Return [X, Y] of the center of cell containing provided text 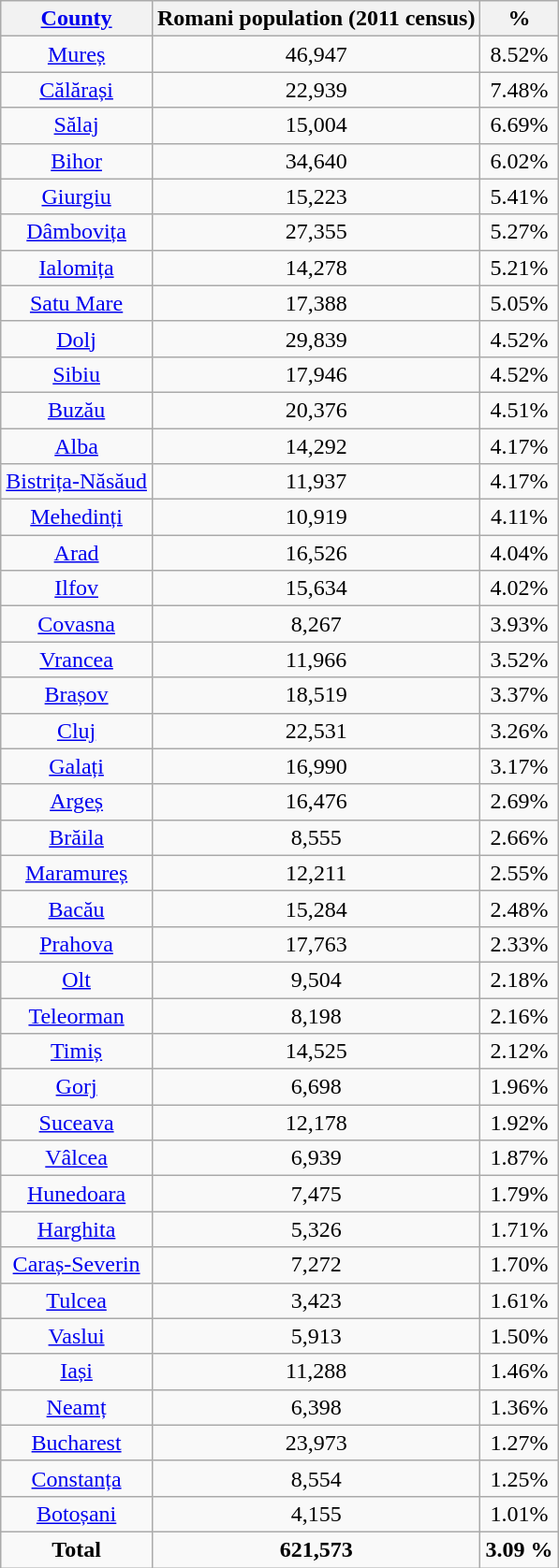
1.01% [519, 1514]
Mureș [77, 54]
Caraș-Severin [77, 1265]
Sibiu [77, 374]
Brașov [77, 695]
Brăila [77, 837]
29,839 [316, 339]
46,947 [316, 54]
4.02% [519, 588]
1.27% [519, 1443]
4.11% [519, 517]
6,698 [316, 1087]
5.05% [519, 303]
Maramureș [77, 873]
2.48% [519, 908]
Buzău [77, 410]
22,939 [316, 90]
1.46% [519, 1372]
Ilfov [77, 588]
3.37% [519, 695]
34,640 [316, 161]
Sălaj [77, 125]
1.96% [519, 1087]
8,198 [316, 1015]
6.02% [519, 161]
12,211 [316, 873]
16,476 [316, 802]
Harghita [77, 1229]
2.66% [519, 837]
1.25% [519, 1478]
Gorj [77, 1087]
8.52% [519, 54]
5,913 [316, 1336]
18,519 [316, 695]
1.61% [519, 1300]
Alba [77, 446]
Constanța [77, 1478]
Argeș [77, 802]
Suceava [77, 1123]
6.69% [519, 125]
5.27% [519, 232]
Tulcea [77, 1300]
11,966 [316, 660]
15,223 [316, 196]
20,376 [316, 410]
Cluj [77, 731]
2.18% [519, 980]
Hunedoara [77, 1194]
3,423 [316, 1300]
Olt [77, 980]
1.36% [519, 1407]
17,388 [316, 303]
Satu Mare [77, 303]
1.50% [519, 1336]
2.69% [519, 802]
Iași [77, 1372]
County [77, 19]
5.21% [519, 268]
621,573 [316, 1549]
3.17% [519, 766]
Romani population (2011 census) [316, 19]
17,946 [316, 374]
5,326 [316, 1229]
Călărași [77, 90]
Arad [77, 553]
3.09 % [519, 1549]
4,155 [316, 1514]
8,267 [316, 624]
6,398 [316, 1407]
1.79% [519, 1194]
4.51% [519, 410]
17,763 [316, 944]
Vrancea [77, 660]
Dâmbovița [77, 232]
8,554 [316, 1478]
Vâlcea [77, 1158]
Neamț [77, 1407]
Bistrița-Năsăud [77, 482]
Covasna [77, 624]
Total [77, 1549]
3.93% [519, 624]
8,555 [316, 837]
3.26% [519, 731]
% [519, 19]
Bihor [77, 161]
15,004 [316, 125]
1.92% [519, 1123]
16,990 [316, 766]
Botoșani [77, 1514]
5.41% [519, 196]
6,939 [316, 1158]
2.12% [519, 1052]
11,288 [316, 1372]
1.71% [519, 1229]
7,272 [316, 1265]
Teleorman [77, 1015]
9,504 [316, 980]
Dolj [77, 339]
Prahova [77, 944]
Mehedinți [77, 517]
Bucharest [77, 1443]
15,634 [316, 588]
Vaslui [77, 1336]
Galați [77, 766]
Bacău [77, 908]
14,525 [316, 1052]
Timiș [77, 1052]
7.48% [519, 90]
14,278 [316, 268]
11,937 [316, 482]
7,475 [316, 1194]
2.16% [519, 1015]
12,178 [316, 1123]
2.33% [519, 944]
Ialomița [77, 268]
2.55% [519, 873]
15,284 [316, 908]
Giurgiu [77, 196]
10,919 [316, 517]
1.70% [519, 1265]
4.04% [519, 553]
22,531 [316, 731]
23,973 [316, 1443]
16,526 [316, 553]
27,355 [316, 232]
3.52% [519, 660]
14,292 [316, 446]
1.87% [519, 1158]
